Find where the given text appears and provide that cell's center as [x, y] coordinate. 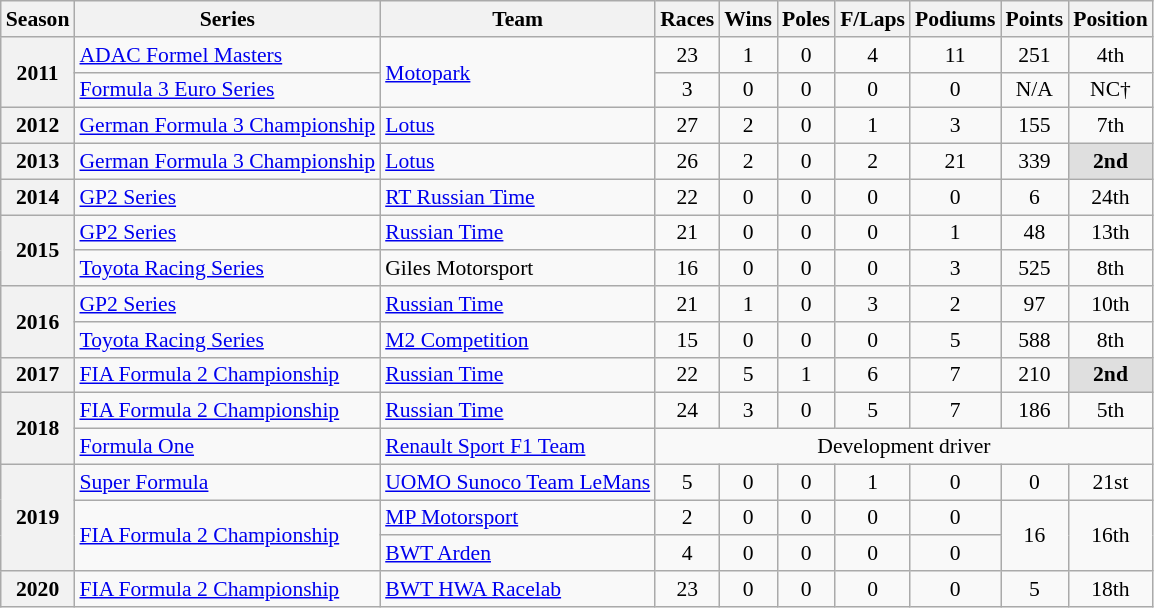
Season [38, 19]
4th [1110, 55]
Giles Motorsport [518, 269]
BWT HWA Racelab [518, 589]
24 [687, 411]
N/A [1035, 90]
Development driver [904, 447]
Podiums [956, 19]
21st [1110, 482]
186 [1035, 411]
251 [1035, 55]
13th [1110, 233]
2012 [38, 126]
26 [687, 162]
525 [1035, 269]
210 [1035, 375]
Series [227, 19]
Poles [806, 19]
UOMO Sunoco Team LeMans [518, 482]
2011 [38, 72]
18th [1110, 589]
Formula 3 Euro Series [227, 90]
Position [1110, 19]
2017 [38, 375]
Team [518, 19]
339 [1035, 162]
Wins [748, 19]
2020 [38, 589]
ADAC Formel Masters [227, 55]
27 [687, 126]
2015 [38, 250]
Renault Sport F1 Team [518, 447]
RT Russian Time [518, 197]
Points [1035, 19]
155 [1035, 126]
Formula One [227, 447]
2018 [38, 428]
NC† [1110, 90]
588 [1035, 340]
2016 [38, 322]
Super Formula [227, 482]
Motopark [518, 72]
15 [687, 340]
10th [1110, 304]
Races [687, 19]
2019 [38, 518]
11 [956, 55]
M2 Competition [518, 340]
2014 [38, 197]
7th [1110, 126]
97 [1035, 304]
F/Laps [872, 19]
5th [1110, 411]
24th [1110, 197]
16th [1110, 536]
48 [1035, 233]
BWT Arden [518, 554]
MP Motorsport [518, 518]
2013 [38, 162]
